For the text-containing cell, return its midpoint in (X, Y) coordinate format. 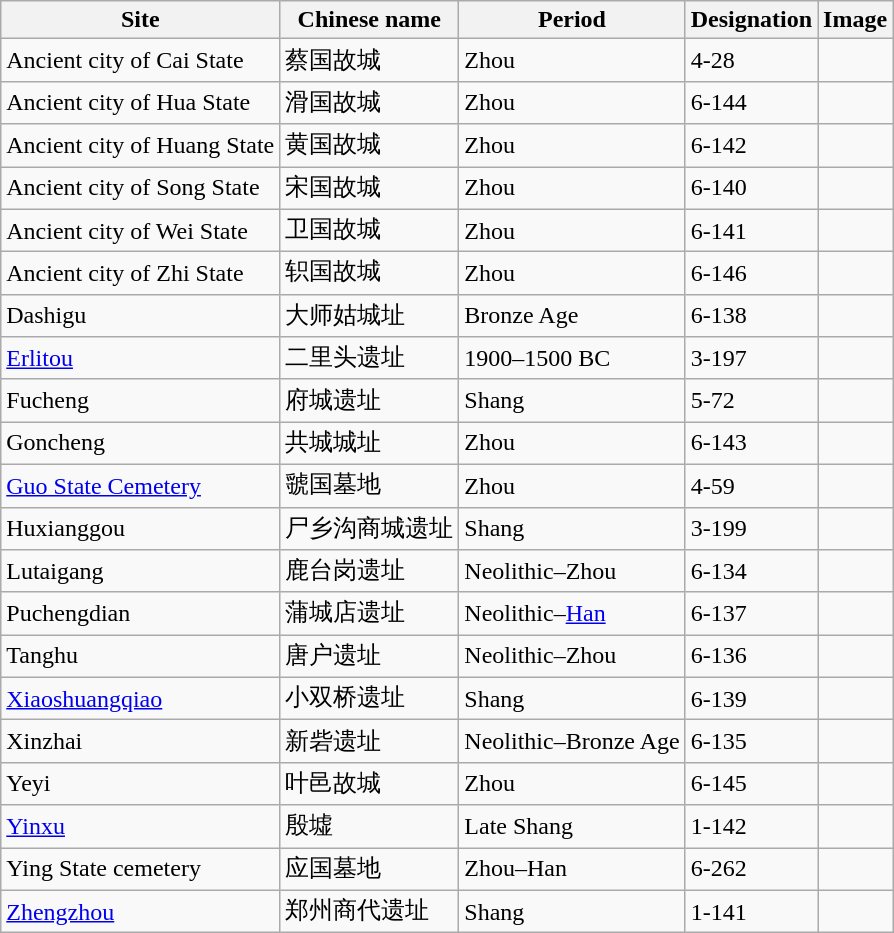
大师姑城址 (370, 316)
叶邑故城 (370, 784)
Tanghu (140, 656)
1-141 (751, 912)
6-135 (751, 742)
4-59 (751, 486)
轵国故城 (370, 274)
新砦遗址 (370, 742)
尸乡沟商城遗址 (370, 528)
Fucheng (140, 400)
Ancient city of Hua State (140, 102)
Late Shang (572, 826)
1900–1500 BC (572, 358)
Site (140, 20)
Guo State Cemetery (140, 486)
黄国故城 (370, 146)
殷墟 (370, 826)
Zhengzhou (140, 912)
卫国故城 (370, 230)
鹿台岗遗址 (370, 572)
Neolithic–Han (572, 614)
4-28 (751, 60)
6-137 (751, 614)
Image (856, 20)
Dashigu (140, 316)
6-138 (751, 316)
Bronze Age (572, 316)
Ancient city of Huang State (140, 146)
宋国故城 (370, 188)
6-146 (751, 274)
应国墓地 (370, 870)
Xinzhai (140, 742)
Goncheng (140, 444)
Ancient city of Song State (140, 188)
Ancient city of Cai State (140, 60)
共城城址 (370, 444)
6-140 (751, 188)
Lutaigang (140, 572)
Erlitou (140, 358)
6-144 (751, 102)
Yeyi (140, 784)
3-197 (751, 358)
Zhou–Han (572, 870)
6-136 (751, 656)
6-134 (751, 572)
6-139 (751, 698)
5-72 (751, 400)
小双桥遗址 (370, 698)
Huxianggou (140, 528)
3-199 (751, 528)
府城遗址 (370, 400)
6-143 (751, 444)
Yinxu (140, 826)
6-141 (751, 230)
Designation (751, 20)
虢国墓地 (370, 486)
Neolithic–Bronze Age (572, 742)
滑国故城 (370, 102)
Ying State cemetery (140, 870)
郑州商代遗址 (370, 912)
Period (572, 20)
唐户遗址 (370, 656)
二里头遗址 (370, 358)
6-262 (751, 870)
蒲城店遗址 (370, 614)
蔡国故城 (370, 60)
Ancient city of Wei State (140, 230)
6-142 (751, 146)
1-142 (751, 826)
Puchengdian (140, 614)
Chinese name (370, 20)
Xiaoshuangqiao (140, 698)
Ancient city of Zhi State (140, 274)
6-145 (751, 784)
